Find where the given text appears and provide that cell's center as (x, y) coordinate. 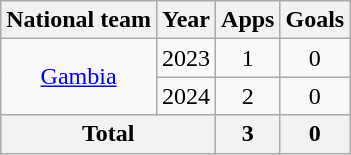
National team (79, 20)
Total (108, 134)
Year (186, 20)
Goals (315, 20)
2024 (186, 96)
3 (248, 134)
1 (248, 58)
2023 (186, 58)
Apps (248, 20)
Gambia (79, 77)
2 (248, 96)
